Return the (x, y) coordinate for the center point of the cell that contains the specified text.  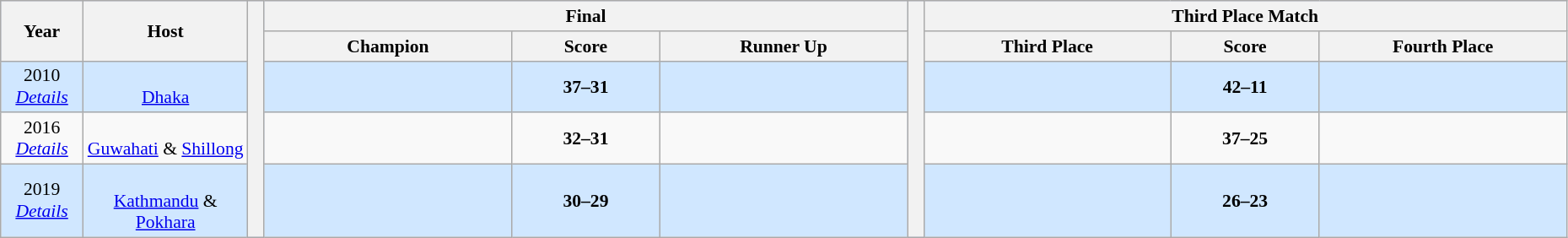
42–11 (1245, 86)
26–23 (1245, 201)
30–29 (586, 201)
Host (165, 30)
2010Details (42, 86)
Third Place (1048, 46)
2019Details (42, 201)
2016Details (42, 138)
Runner Up (783, 46)
Fourth Place (1442, 46)
Champion (388, 46)
Kathmandu & Pokhara (165, 201)
37–31 (586, 86)
Dhaka (165, 86)
37–25 (1245, 138)
32–31 (586, 138)
Third Place Match (1245, 16)
Guwahati & Shillong (165, 138)
Final (585, 16)
Year (42, 30)
